Identify which cell holds the provided text, then report its [X, Y] central coordinate. 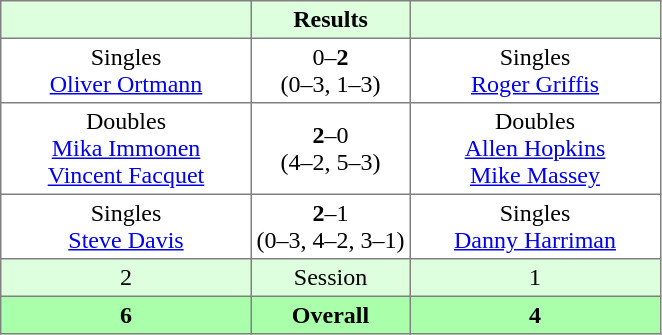
4 [535, 315]
SinglesDanny Harriman [535, 226]
SinglesRoger Griffis [535, 70]
SinglesSteve Davis [126, 226]
2 [126, 278]
2–1(0–3, 4–2, 3–1) [330, 226]
0–2(0–3, 1–3) [330, 70]
Overall [330, 315]
DoublesAllen HopkinsMike Massey [535, 149]
6 [126, 315]
1 [535, 278]
DoublesMika ImmonenVincent Facquet [126, 149]
Session [330, 278]
2–0(4–2, 5–3) [330, 149]
Results [330, 20]
SinglesOliver Ortmann [126, 70]
